Determine the (x, y) coordinate at the center of the cell enclosing the given text.  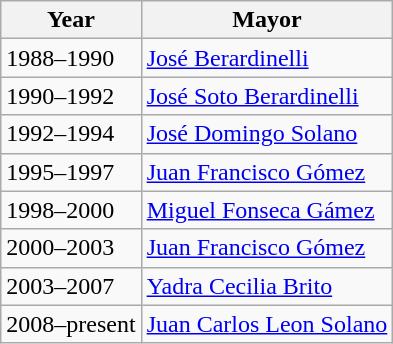
1990–1992 (71, 96)
1995–1997 (71, 172)
1988–1990 (71, 58)
2000–2003 (71, 248)
2003–2007 (71, 286)
Juan Carlos Leon Solano (267, 324)
Yadra Cecilia Brito (267, 286)
Mayor (267, 20)
2008–present (71, 324)
1992–1994 (71, 134)
Miguel Fonseca Gámez (267, 210)
José Domingo Solano (267, 134)
1998–2000 (71, 210)
José Soto Berardinelli (267, 96)
José Berardinelli (267, 58)
Year (71, 20)
